Determine the [X, Y] coordinate at the center of the cell enclosing the given text.  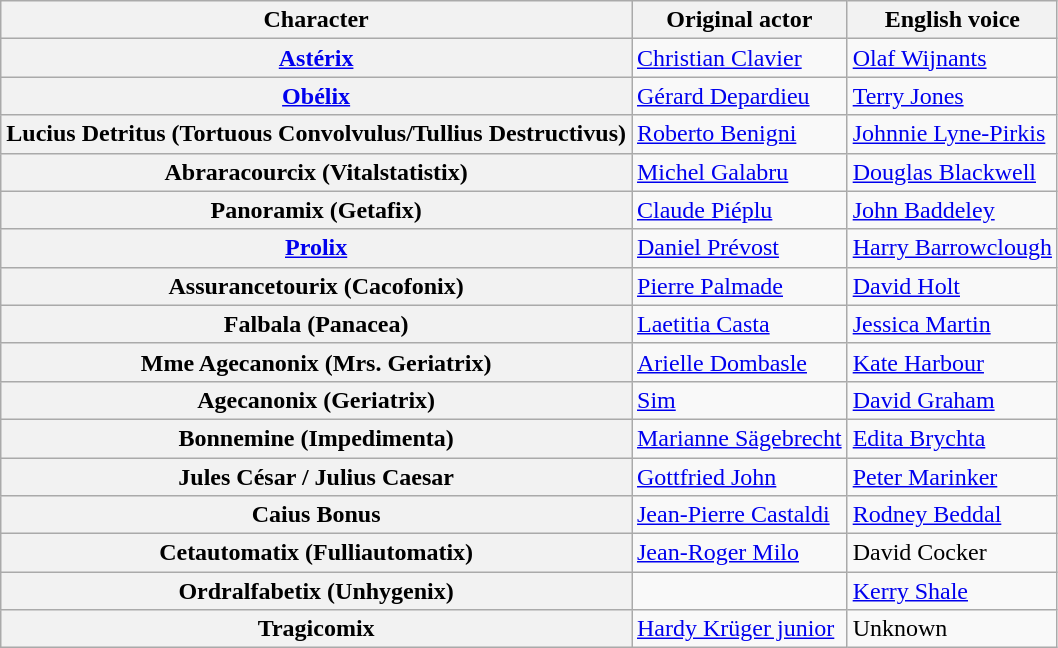
Edita Brychta [952, 438]
Laetitia Casta [740, 324]
Olaf Wijnants [952, 58]
Prolix [316, 248]
Sim [740, 400]
Rodney Beddal [952, 515]
David Graham [952, 400]
Cetautomatix (Fulliautomatix) [316, 553]
Assurancetourix (Cacofonix) [316, 286]
Falbala (Panacea) [316, 324]
David Holt [952, 286]
Arielle Dombasle [740, 362]
Kate Harbour [952, 362]
David Cocker [952, 553]
Bonnemine (Impedimenta) [316, 438]
Unknown [952, 629]
Johnnie Lyne-Pirkis [952, 134]
Obélix [316, 96]
Terry Jones [952, 96]
Michel Galabru [740, 172]
English voice [952, 20]
Peter Marinker [952, 477]
Astérix [316, 58]
Marianne Sägebrecht [740, 438]
Panoramix (Getafix) [316, 210]
Agecanonix (Geriatrix) [316, 400]
Caius Bonus [316, 515]
Gottfried John [740, 477]
Daniel Prévost [740, 248]
Abraracourcix (Vitalstatistix) [316, 172]
Douglas Blackwell [952, 172]
Mme Agecanonix (Mrs. Geriatrix) [316, 362]
Jean-Pierre Castaldi [740, 515]
Original actor [740, 20]
Jean-Roger Milo [740, 553]
Kerry Shale [952, 591]
Claude Piéplu [740, 210]
John Baddeley [952, 210]
Harry Barrowclough [952, 248]
Lucius Detritus (Tortuous Convolvulus/Tullius Destructivus) [316, 134]
Jules César / Julius Caesar [316, 477]
Christian Clavier [740, 58]
Hardy Krüger junior [740, 629]
Jessica Martin [952, 324]
Gérard Depardieu [740, 96]
Pierre Palmade [740, 286]
Tragicomix [316, 629]
Character [316, 20]
Ordralfabetix (Unhygenix) [316, 591]
Roberto Benigni [740, 134]
